For the text-containing cell, return its midpoint in [X, Y] coordinate format. 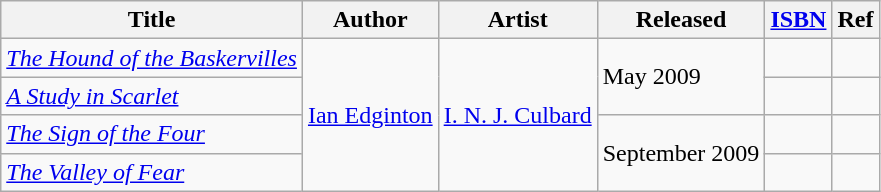
ISBN [798, 20]
Ian Edginton [370, 115]
Artist [518, 20]
The Valley of Fear [152, 172]
May 2009 [681, 77]
A Study in Scarlet [152, 96]
Author [370, 20]
September 2009 [681, 153]
The Hound of the Baskervilles [152, 58]
Ref [856, 20]
The Sign of the Four [152, 134]
Released [681, 20]
I. N. J. Culbard [518, 115]
Title [152, 20]
